Output the (x, y) coordinate of the center of the cell containing the given text.  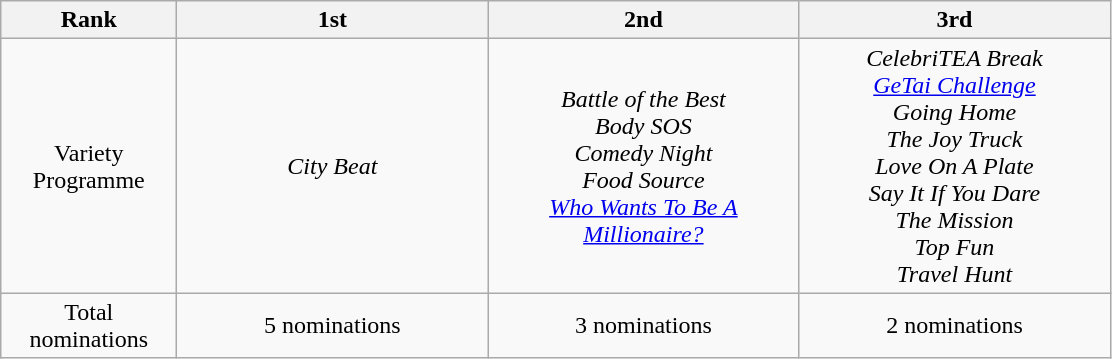
2nd (644, 20)
5 nominations (332, 326)
3rd (954, 20)
CelebriTEA Break GeTai Challenge Going Home The Joy Truck Love On A Plate Say It If You Dare The Mission Top Fun Travel Hunt (954, 166)
2 nominations (954, 326)
Battle of the Best Body SOS Comedy Night Food Source Who Wants To Be A Millionaire? (644, 166)
Variety Programme (89, 166)
3 nominations (644, 326)
1st (332, 20)
City Beat (332, 166)
Rank (89, 20)
Total nominations (89, 326)
